Output the (x, y) coordinate of the center of the cell containing the given text.  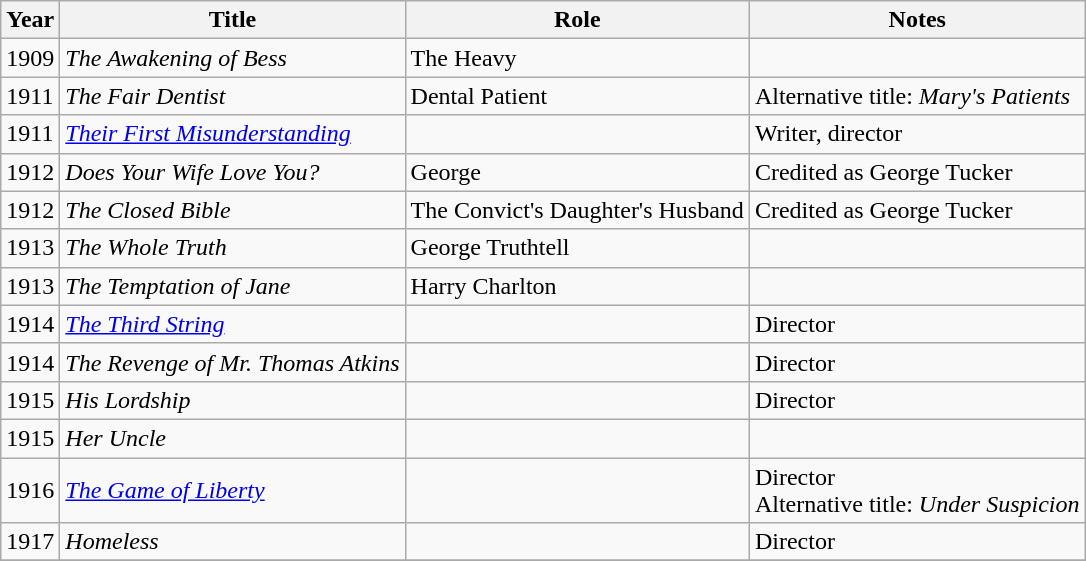
The Heavy (577, 58)
The Temptation of Jane (232, 286)
Homeless (232, 542)
The Revenge of Mr. Thomas Atkins (232, 362)
Alternative title: Mary's Patients (917, 96)
The Whole Truth (232, 248)
George (577, 172)
The Closed Bible (232, 210)
His Lordship (232, 400)
The Game of Liberty (232, 490)
Their First Misunderstanding (232, 134)
George Truthtell (577, 248)
DirectorAlternative title: Under Suspicion (917, 490)
Dental Patient (577, 96)
Notes (917, 20)
The Convict's Daughter's Husband (577, 210)
The Third String (232, 324)
1917 (30, 542)
The Awakening of Bess (232, 58)
Writer, director (917, 134)
The Fair Dentist (232, 96)
1909 (30, 58)
Her Uncle (232, 438)
Harry Charlton (577, 286)
Does Your Wife Love You? (232, 172)
Title (232, 20)
1916 (30, 490)
Year (30, 20)
Role (577, 20)
